Extract the [X, Y] coordinate from the center of the cell holding the provided text.  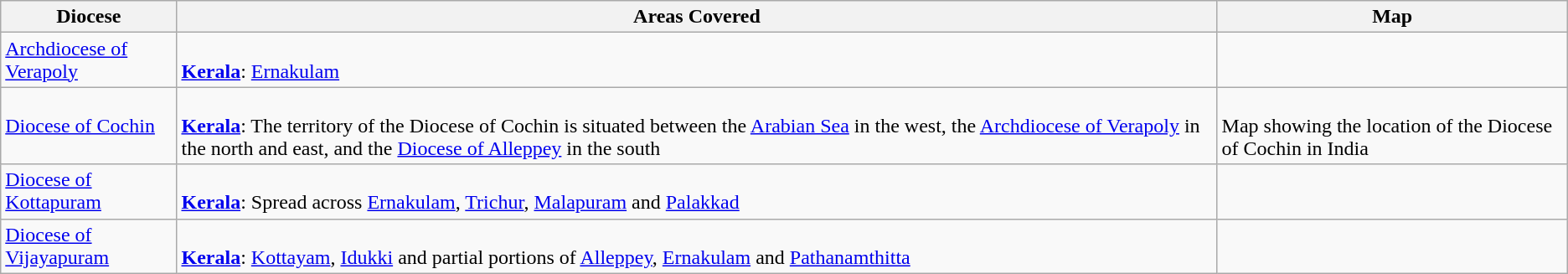
Map [1392, 17]
Diocese of Kottapuram [89, 191]
Areas Covered [697, 17]
Diocese [89, 17]
Diocese of Cochin [89, 126]
Kerala: Spread across Ernakulam, Trichur, Malapuram and Palakkad [697, 191]
Map showing the location of the Diocese of Cochin in India [1392, 126]
Archdiocese of Verapoly [89, 60]
Kerala: Kottayam, Idukki and partial portions of Alleppey, Ernakulam and Pathanamthitta [697, 246]
Diocese of Vijayapuram [89, 246]
Kerala: Ernakulam [697, 60]
